Detect which cell encompasses the target text, then output its [X, Y] center coordinate. 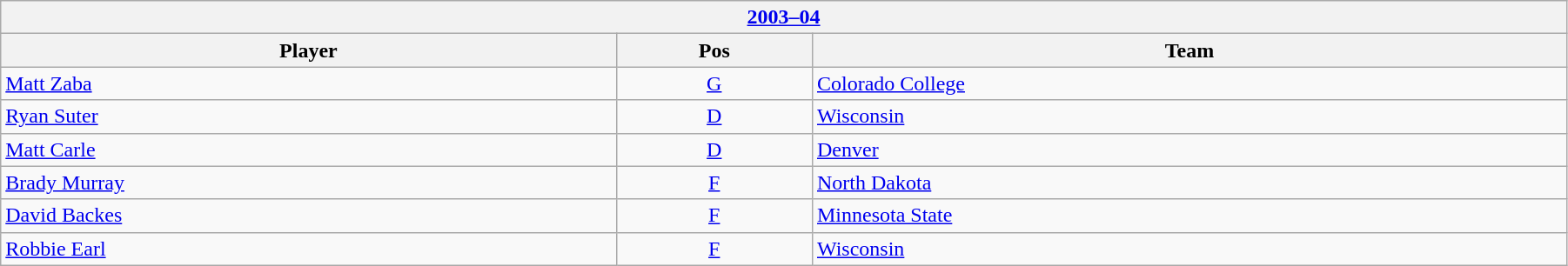
Minnesota State [1189, 216]
North Dakota [1189, 183]
G [714, 83]
Pos [714, 50]
Matt Zaba [308, 83]
Robbie Earl [308, 249]
Team [1189, 50]
2003–04 [784, 17]
Colorado College [1189, 83]
Ryan Suter [308, 116]
Matt Carle [308, 150]
Player [308, 50]
David Backes [308, 216]
Denver [1189, 150]
Brady Murray [308, 183]
